Determine the (x, y) coordinate at the center of the cell enclosing the given text.  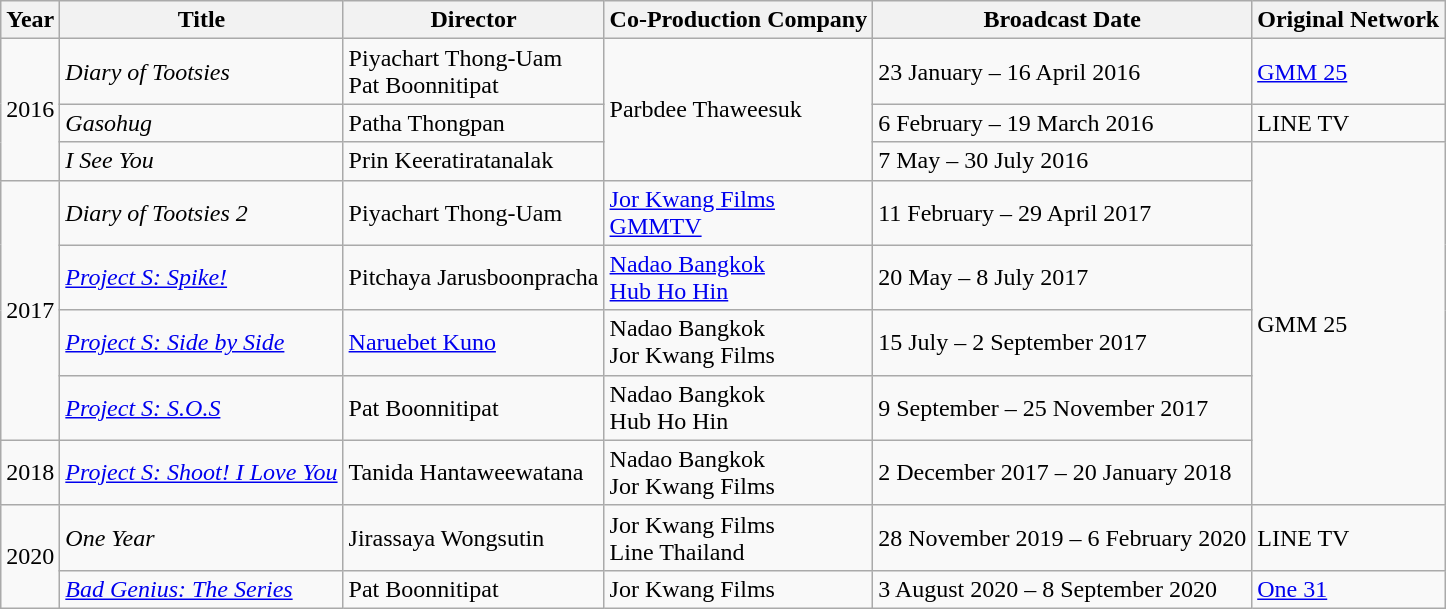
Piyachart Thong-UamPat Boonnitipat (474, 72)
Jor Kwang FilmsLine Thailand (738, 538)
I See You (202, 161)
Director (474, 20)
Original Network (1348, 20)
Diary of Tootsies (202, 72)
Broadcast Date (1062, 20)
11 February – 29 April 2017 (1062, 212)
Co-Production Company (738, 20)
28 November 2019 – 6 February 2020 (1062, 538)
20 May – 8 July 2017 (1062, 278)
Project S: Side by Side (202, 342)
Title (202, 20)
Parbdee Thaweesuk (738, 110)
3 August 2020 – 8 September 2020 (1062, 589)
Patha Thongpan (474, 123)
Project S: Shoot! I Love You (202, 472)
One Year (202, 538)
One 31 (1348, 589)
2017 (30, 310)
Tanida Hantaweewatana (474, 472)
7 May – 30 July 2016 (1062, 161)
23 January – 16 April 2016 (1062, 72)
Gasohug (202, 123)
Diary of Tootsies 2 (202, 212)
Project S: Spike! (202, 278)
Project S: S.O.S (202, 408)
Year (30, 20)
Jor Kwang Films (738, 589)
9 September – 25 November 2017 (1062, 408)
Jor Kwang FilmsGMMTV (738, 212)
2016 (30, 110)
Naruebet Kuno (474, 342)
Jirassaya Wongsutin (474, 538)
6 February – 19 March 2016 (1062, 123)
Bad Genius: The Series (202, 589)
2018 (30, 472)
2 December 2017 – 20 January 2018 (1062, 472)
Piyachart Thong-Uam (474, 212)
Prin Keeratiratanalak (474, 161)
Pitchaya Jarusboonpracha (474, 278)
15 July – 2 September 2017 (1062, 342)
2020 (30, 556)
